Capture the cell that displays the provided text and extract its [x, y] central coordinate. 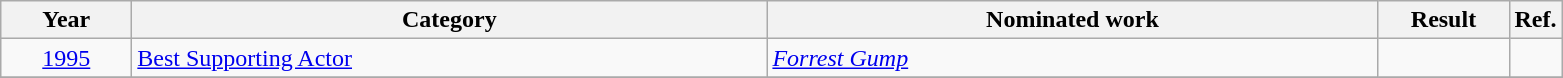
Year [66, 20]
Category [450, 20]
Result [1444, 20]
1995 [66, 58]
Best Supporting Actor [450, 58]
Ref. [1536, 20]
Nominated work [1072, 20]
Forrest Gump [1072, 58]
